For the text-containing cell, return its midpoint in [x, y] coordinate format. 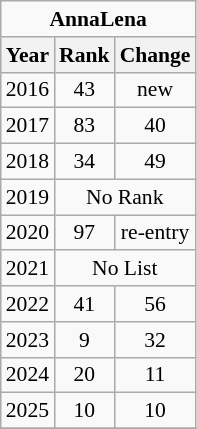
2017 [28, 126]
20 [84, 375]
49 [156, 162]
2025 [28, 411]
2021 [28, 269]
2023 [28, 340]
AnnaLena [98, 19]
56 [156, 304]
32 [156, 340]
40 [156, 126]
43 [84, 90]
2024 [28, 375]
No Rank [124, 197]
2022 [28, 304]
2019 [28, 197]
9 [84, 340]
2018 [28, 162]
2016 [28, 90]
No List [124, 269]
new [156, 90]
Rank [84, 55]
Change [156, 55]
11 [156, 375]
2020 [28, 233]
41 [84, 304]
re-entry [156, 233]
83 [84, 126]
97 [84, 233]
34 [84, 162]
Year [28, 55]
